Detect which cell encompasses the target text, then output its [x, y] center coordinate. 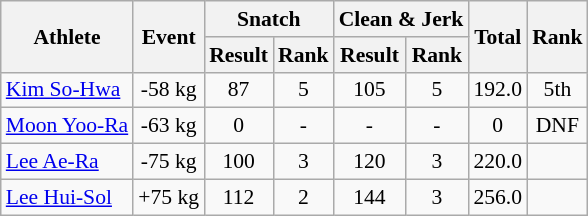
-58 kg [168, 90]
87 [238, 90]
Event [168, 36]
105 [370, 90]
-75 kg [168, 162]
Athlete [67, 36]
+75 kg [168, 197]
Moon Yoo-Ra [67, 126]
2 [304, 197]
100 [238, 162]
Snatch [268, 19]
112 [238, 197]
256.0 [498, 197]
Clean & Jerk [402, 19]
5th [558, 90]
144 [370, 197]
120 [370, 162]
-63 kg [168, 126]
Lee Ae-Ra [67, 162]
192.0 [498, 90]
220.0 [498, 162]
DNF [558, 126]
Total [498, 36]
Kim So-Hwa [67, 90]
Lee Hui-Sol [67, 197]
